Extract the [X, Y] coordinate from the center of the cell holding the provided text.  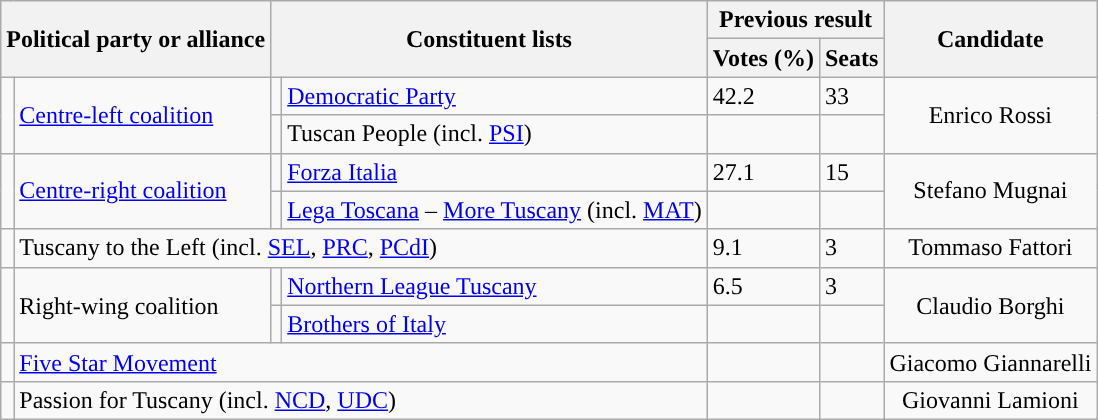
6.5 [763, 286]
Tuscan People (incl. PSI) [495, 134]
Political party or alliance [136, 39]
Five Star Movement [361, 362]
27.1 [763, 172]
Constituent lists [490, 39]
Democratic Party [495, 96]
15 [851, 172]
Forza Italia [495, 172]
9.1 [763, 248]
Brothers of Italy [495, 324]
Centre-left coalition [142, 115]
Tuscany to the Left (incl. SEL, PRC, PCdI) [361, 248]
Seats [851, 58]
Northern League Tuscany [495, 286]
Lega Toscana – More Tuscany (incl. MAT) [495, 210]
Stefano Mugnai [990, 191]
Tommaso Fattori [990, 248]
Right-wing coalition [142, 305]
Votes (%) [763, 58]
Giacomo Giannarelli [990, 362]
Candidate [990, 39]
Claudio Borghi [990, 305]
Passion for Tuscany (incl. NCD, UDC) [361, 400]
Giovanni Lamioni [990, 400]
33 [851, 96]
Previous result [796, 20]
Enrico Rossi [990, 115]
Centre-right coalition [142, 191]
42.2 [763, 96]
